Output the (X, Y) coordinate of the center of the cell containing the given text.  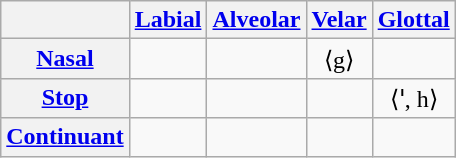
⟨g⟩ (339, 59)
Stop (65, 98)
Glottal (414, 20)
Alveolar (256, 20)
Nasal (65, 59)
Velar (339, 20)
Labial (168, 20)
⟨ꞌ, h⟩ (414, 98)
Continuant (65, 137)
